Determine the [X, Y] coordinate at the center of the cell enclosing the given text.  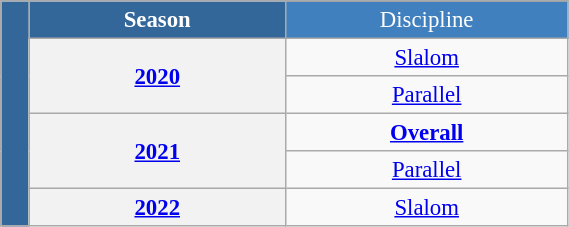
Discipline [426, 20]
Overall [426, 133]
2021 [157, 152]
2022 [157, 208]
Season [157, 20]
2020 [157, 76]
